Extract the (x, y) coordinate from the center of the cell holding the provided text.  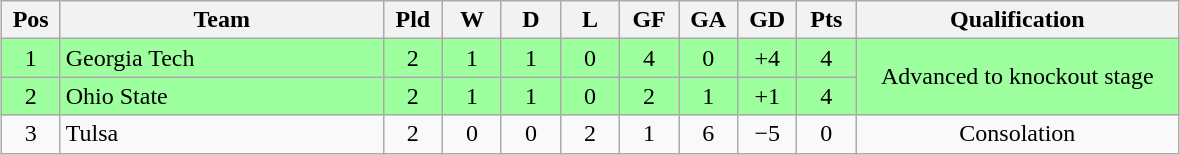
Advanced to knockout stage (1018, 77)
Georgia Tech (222, 58)
6 (708, 134)
+1 (768, 96)
3 (30, 134)
GF (650, 20)
Ohio State (222, 96)
GD (768, 20)
Pts (826, 20)
Pld (412, 20)
Tulsa (222, 134)
Qualification (1018, 20)
−5 (768, 134)
+4 (768, 58)
L (590, 20)
GA (708, 20)
W (472, 20)
Team (222, 20)
Consolation (1018, 134)
D (530, 20)
Pos (30, 20)
